Search for the cell housing the specified text and yield its [X, Y] center coordinate. 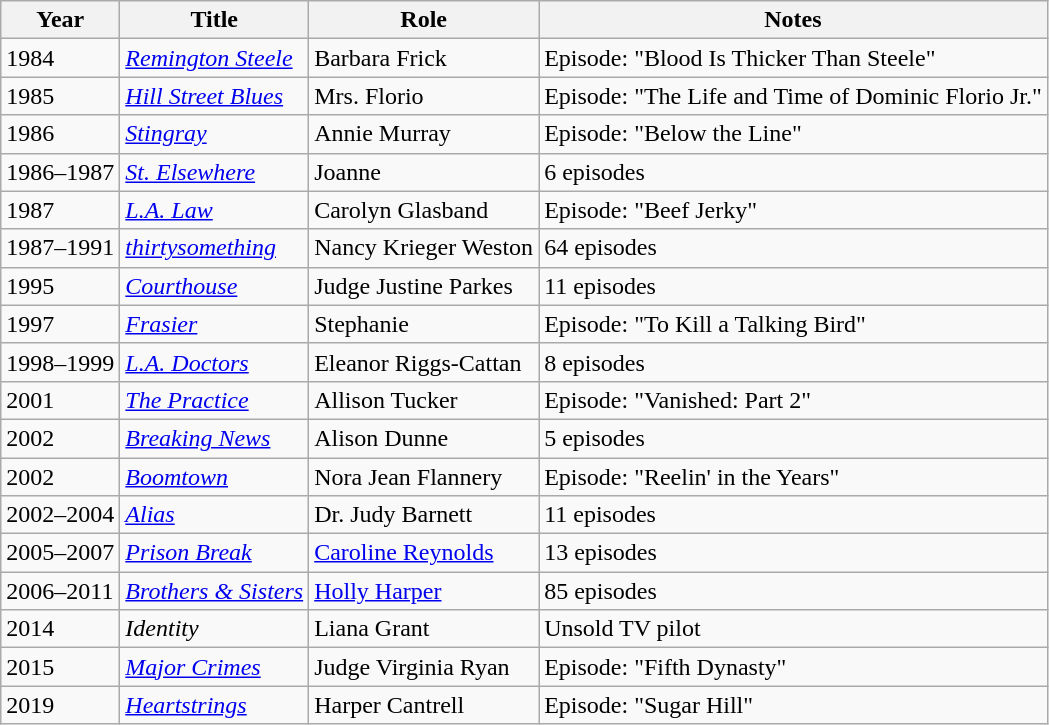
Title [214, 20]
Heartstrings [214, 705]
Liana Grant [424, 629]
thirtysomething [214, 248]
Judge Justine Parkes [424, 286]
Major Crimes [214, 667]
Episode: "Sugar Hill" [794, 705]
Annie Murray [424, 134]
Allison Tucker [424, 400]
Episode: "To Kill a Talking Bird" [794, 324]
Mrs. Florio [424, 96]
Dr. Judy Barnett [424, 515]
Notes [794, 20]
1987–1991 [60, 248]
1984 [60, 58]
2015 [60, 667]
Eleanor Riggs-Cattan [424, 362]
Nora Jean Flannery [424, 477]
1998–1999 [60, 362]
6 episodes [794, 172]
Remington Steele [214, 58]
Brothers & Sisters [214, 591]
Year [60, 20]
Episode: "Reelin' in the Years" [794, 477]
Episode: "Vanished: Part 2" [794, 400]
1997 [60, 324]
L.A. Doctors [214, 362]
Prison Break [214, 553]
Holly Harper [424, 591]
13 episodes [794, 553]
1986–1987 [60, 172]
Courthouse [214, 286]
Joanne [424, 172]
1987 [60, 210]
Stingray [214, 134]
1995 [60, 286]
Frasier [214, 324]
Episode: "Below the Line" [794, 134]
Unsold TV pilot [794, 629]
Alison Dunne [424, 438]
Breaking News [214, 438]
L.A. Law [214, 210]
The Practice [214, 400]
Caroline Reynolds [424, 553]
8 episodes [794, 362]
Stephanie [424, 324]
1986 [60, 134]
Judge Virginia Ryan [424, 667]
Alias [214, 515]
Episode: "Blood Is Thicker Than Steele" [794, 58]
Episode: "Fifth Dynasty" [794, 667]
Episode: "Beef Jerky" [794, 210]
Barbara Frick [424, 58]
Harper Cantrell [424, 705]
Nancy Krieger Weston [424, 248]
Hill Street Blues [214, 96]
5 episodes [794, 438]
2002–2004 [60, 515]
64 episodes [794, 248]
Identity [214, 629]
Boomtown [214, 477]
1985 [60, 96]
St. Elsewhere [214, 172]
85 episodes [794, 591]
2014 [60, 629]
2019 [60, 705]
2005–2007 [60, 553]
Role [424, 20]
Episode: "The Life and Time of Dominic Florio Jr." [794, 96]
Carolyn Glasband [424, 210]
2001 [60, 400]
2006–2011 [60, 591]
